Determine the (x, y) coordinate at the center of the cell enclosing the given text.  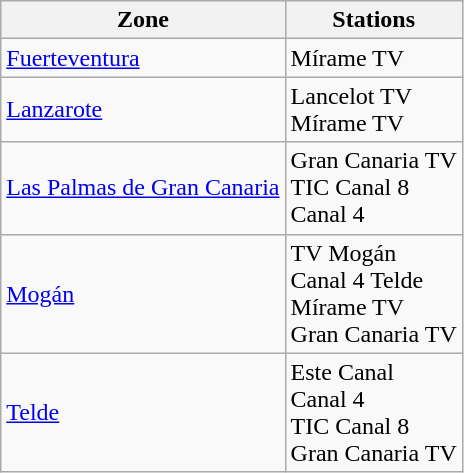
Zone (143, 20)
Las Palmas de Gran Canaria (143, 188)
Este CanalCanal 4TIC Canal 8Gran Canaria TV (374, 412)
Mírame TV (374, 58)
Lanzarote (143, 110)
Telde (143, 412)
Stations (374, 20)
Mogán (143, 294)
Fuerteventura (143, 58)
Gran Canaria TVTIC Canal 8Canal 4 (374, 188)
Lancelot TVMírame TV (374, 110)
TV MogánCanal 4 TeldeMírame TVGran Canaria TV (374, 294)
